From the cell containing the given text, extract its center point as (x, y) coordinate. 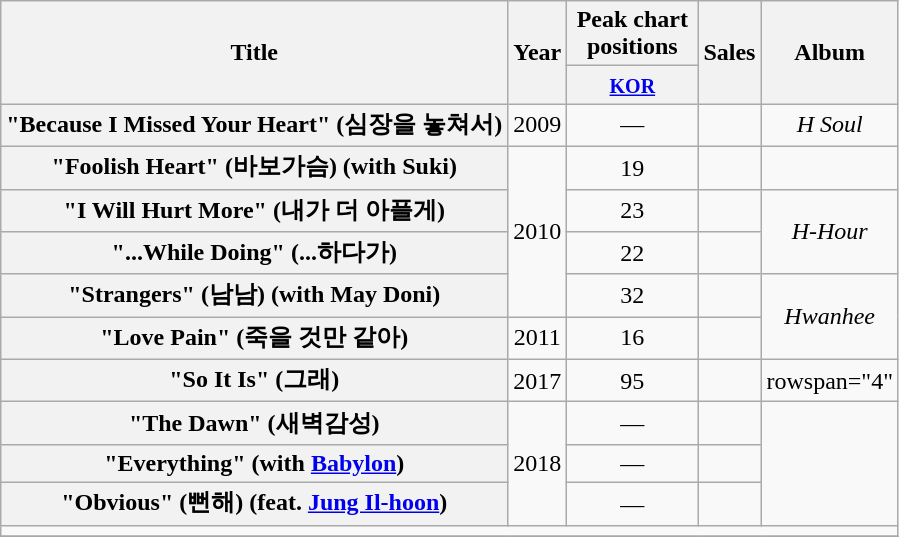
"Everything" (with Babylon) (254, 463)
"I Will Hurt More" (내가 더 아플게) (254, 210)
23 (632, 210)
32 (632, 296)
"Strangers" (남남) (with May Doni) (254, 296)
19 (632, 168)
2009 (538, 126)
Hwanhee (830, 316)
"The Dawn" (새벽감성) (254, 424)
2017 (538, 380)
rowspan="4" (830, 380)
Album (830, 52)
16 (632, 338)
H-Hour (830, 232)
"...While Doing" (...하다가) (254, 254)
Year (538, 52)
2018 (538, 464)
KOR (632, 85)
H Soul (830, 126)
"Foolish Heart" (바보가슴) (with Suki) (254, 168)
"Obvious" (뻔해) (feat. Jung Il-hoon) (254, 504)
"Because I Missed Your Heart" (심장을 놓쳐서) (254, 126)
95 (632, 380)
Peak chart positions (632, 34)
2010 (538, 231)
Sales (730, 52)
"So It Is" (그래) (254, 380)
2011 (538, 338)
22 (632, 254)
Title (254, 52)
"Love Pain" (죽을 것만 같아) (254, 338)
